Capture the cell that displays the provided text and extract its [x, y] central coordinate. 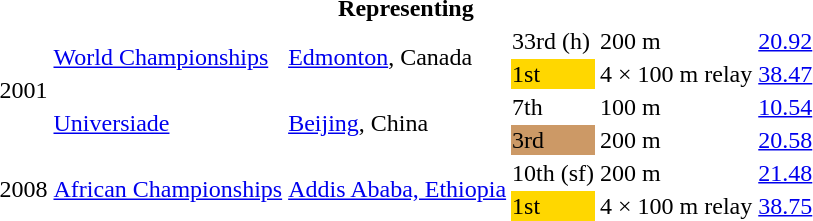
Universiade [168, 124]
World Championships [168, 58]
African Championships [168, 190]
7th [554, 107]
Addis Ababa, Ethiopia [398, 190]
100 m [676, 107]
10th (sf) [554, 173]
Edmonton, Canada [398, 58]
3rd [554, 140]
Beijing, China [398, 124]
33rd (h) [554, 41]
